Search for the cell housing the specified text and yield its [X, Y] center coordinate. 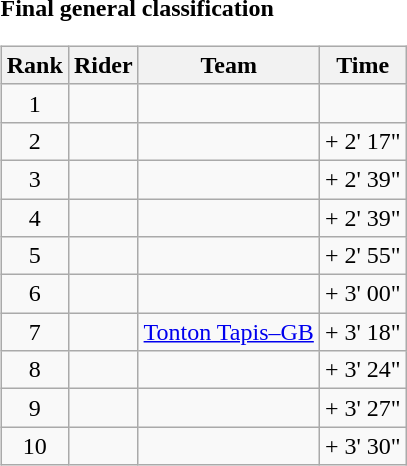
9 [34, 408]
4 [34, 217]
Rider [103, 65]
+ 3' 27" [362, 408]
Team [228, 65]
5 [34, 256]
3 [34, 179]
2 [34, 141]
+ 3' 24" [362, 370]
+ 3' 30" [362, 446]
+ 3' 18" [362, 332]
+ 3' 00" [362, 294]
8 [34, 370]
1 [34, 103]
10 [34, 446]
Time [362, 65]
+ 2' 55" [362, 256]
6 [34, 294]
+ 2' 17" [362, 141]
Rank [34, 65]
7 [34, 332]
Tonton Tapis–GB [228, 332]
